Scan for the cell matching the given text and deliver its (X, Y) coordinate at center. 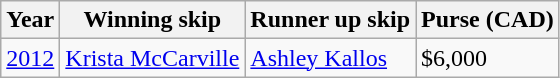
Ashley Kallos (330, 58)
Runner up skip (330, 20)
Year (30, 20)
Winning skip (152, 20)
2012 (30, 58)
Purse (CAD) (488, 20)
Krista McCarville (152, 58)
$6,000 (488, 58)
